Extract the (X, Y) coordinate from the center of the cell holding the provided text.  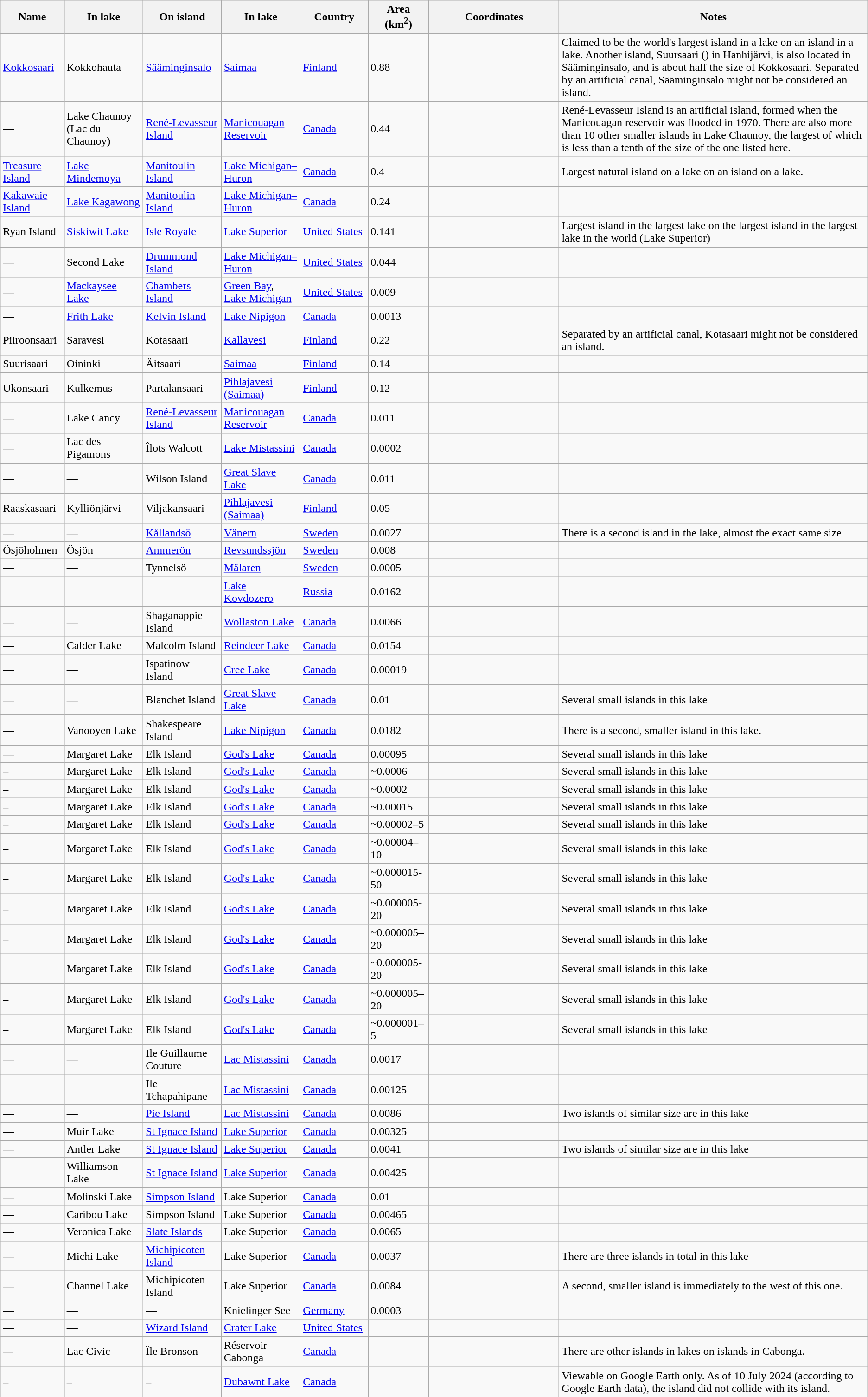
0.009 (399, 292)
Lake Cancy (104, 418)
Country (334, 17)
Calder Lake (104, 646)
Lake Mindemoya (104, 172)
Île Bronson (183, 1351)
0.00425 (399, 1173)
0.141 (399, 232)
Slate Islands (183, 1232)
Ile Guillaume Couture (183, 1060)
0.88 (399, 67)
Revsundssjön (261, 550)
Kulkemus (104, 388)
~0.000015-50 (399, 878)
Ösjöholmen (32, 550)
Vänern (261, 532)
~0.0002 (399, 789)
Ile Tchapahipane (183, 1090)
0.044 (399, 262)
0.0086 (399, 1114)
Vanooyen Lake (104, 730)
~0.000001–5 (399, 1029)
Malcolm Island (183, 646)
Dubawnt Lake (261, 1382)
0.0065 (399, 1232)
Kylliönjärvi (104, 508)
0.00019 (399, 670)
Partalansaari (183, 388)
Second Lake (104, 262)
Largest natural island on a lake on an island on a lake. (713, 172)
Russia (334, 592)
0.0182 (399, 730)
Name (32, 17)
Tynnelsö (183, 568)
0.0037 (399, 1256)
Wizard Island (183, 1327)
Shaganappie Island (183, 621)
0.24 (399, 201)
Channel Lake (104, 1286)
0.0162 (399, 592)
Treasure Island (32, 172)
Lake Chaunoy (Lac du Chaunoy) (104, 129)
0.008 (399, 550)
Raaskasaari (32, 508)
Suurisaari (32, 364)
Siskiwit Lake (104, 232)
Lake Kovdozero (261, 592)
Separated by an artificial canal, Kotasaari might not be considered an island. (713, 340)
Viewable on Google Earth only. As of 10 July 2024 (according to Google Earth data), the island did not collide with its island. (713, 1382)
Oininki (104, 364)
Knielinger See (261, 1310)
0.44 (399, 129)
Lac des Pigamons (104, 448)
0.05 (399, 508)
There are other islands in lakes on islands in Cabonga. (713, 1351)
Drummond Island (183, 262)
~0.00015 (399, 807)
Lac Civic (104, 1351)
~0.00004–10 (399, 848)
Ammerön (183, 550)
Îlots Walcott (183, 448)
Réservoir Cabonga (261, 1351)
Isle Royale (183, 232)
Cree Lake (261, 670)
0.0041 (399, 1149)
Kokkosaari (32, 67)
Ryan Island (32, 232)
Notes (713, 17)
Molinski Lake (104, 1197)
Kakawaie Island (32, 201)
~0.00002–5 (399, 824)
Williamson Lake (104, 1173)
Ösjön (104, 550)
Green Bay, Lake Michigan (261, 292)
0.22 (399, 340)
0.0084 (399, 1286)
Muir Lake (104, 1131)
Largest island in the largest lake on the largest island in the largest lake in the world (Lake Superior) (713, 232)
Crater Lake (261, 1327)
0.0002 (399, 448)
0.0013 (399, 316)
0.00095 (399, 754)
Mälaren (261, 568)
Viljakansaari (183, 508)
0.4 (399, 172)
Mackaysee Lake (104, 292)
0.0005 (399, 568)
There are three islands in total in this lake (713, 1256)
Shakespeare Island (183, 730)
Reindeer Lake (261, 646)
Saravesi (104, 340)
Piiroonsaari (32, 340)
A second, smaller island is immediately to the west of this one. (713, 1286)
Ukonsaari (32, 388)
Kelvin Island (183, 316)
There is a second, smaller island in this lake. (713, 730)
Area(km2) (399, 17)
Äitsaari (183, 364)
0.00465 (399, 1214)
Sääminginsalo (183, 67)
On island (183, 17)
0.12 (399, 388)
0.00325 (399, 1131)
Kokkohauta (104, 67)
Antler Lake (104, 1149)
Blanchet Island (183, 700)
Veronica Lake (104, 1232)
0.00125 (399, 1090)
Lake Kagawong (104, 201)
0.0003 (399, 1310)
Michi Lake (104, 1256)
Chambers Island (183, 292)
Wilson Island (183, 478)
0.14 (399, 364)
0.0154 (399, 646)
Frith Lake (104, 316)
Coordinates (494, 17)
Pie Island (183, 1114)
There is a second island in the lake, almost the exact same size (713, 532)
0.0017 (399, 1060)
Kotasaari (183, 340)
~0.0006 (399, 772)
Kållandsö (183, 532)
Ispatinow Island (183, 670)
Wollaston Lake (261, 621)
Kallavesi (261, 340)
0.0066 (399, 621)
Germany (334, 1310)
Caribou Lake (104, 1214)
Lake Mistassini (261, 448)
0.0027 (399, 532)
